Return (X, Y) of the center of cell containing provided text 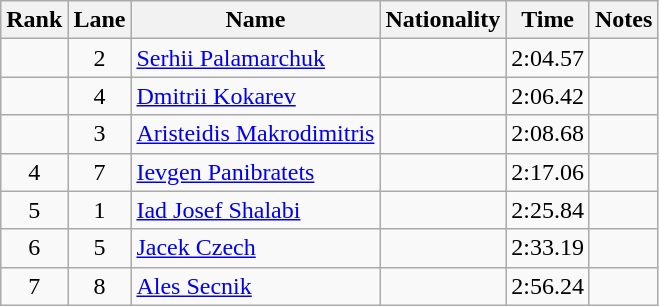
2:08.68 (548, 134)
2 (100, 58)
2:25.84 (548, 210)
Serhii Palamarchuk (256, 58)
Nationality (443, 20)
Time (548, 20)
2:17.06 (548, 172)
2:06.42 (548, 96)
Notes (623, 20)
2:56.24 (548, 286)
Iad Josef Shalabi (256, 210)
Ales Secnik (256, 286)
Ievgen Panibratets (256, 172)
1 (100, 210)
Dmitrii Kokarev (256, 96)
8 (100, 286)
Name (256, 20)
2:33.19 (548, 248)
Lane (100, 20)
Rank (34, 20)
6 (34, 248)
Jacek Czech (256, 248)
3 (100, 134)
Aristeidis Makrodimitris (256, 134)
2:04.57 (548, 58)
